Pinpoint the cell where the given text exists, returning its [x, y] midpoint coordinate. 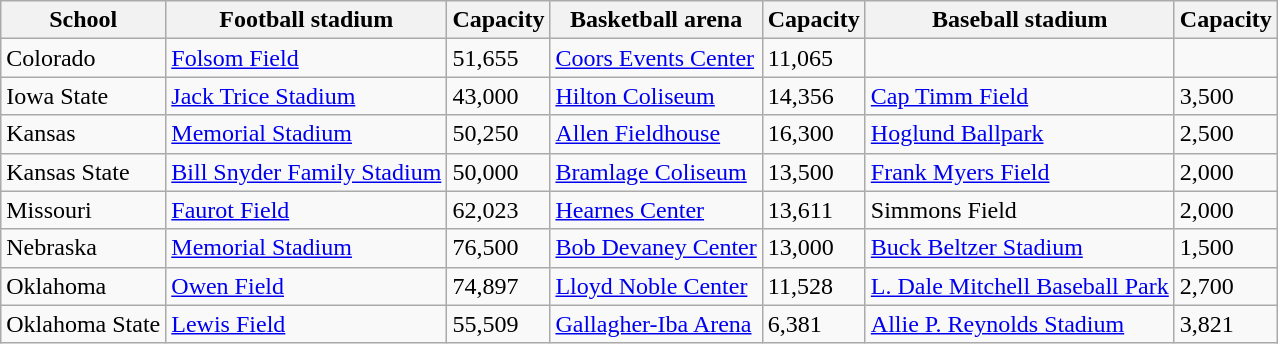
Jack Trice Stadium [306, 96]
Owen Field [306, 286]
Colorado [84, 58]
Buck Beltzer Stadium [1020, 248]
1,500 [1226, 248]
Lewis Field [306, 324]
50,250 [498, 134]
Missouri [84, 210]
Baseball stadium [1020, 20]
62,023 [498, 210]
Folsom Field [306, 58]
Oklahoma State [84, 324]
Allie P. Reynolds Stadium [1020, 324]
Iowa State [84, 96]
13,500 [814, 172]
13,611 [814, 210]
2,700 [1226, 286]
Cap Timm Field [1020, 96]
Coors Events Center [656, 58]
Lloyd Noble Center [656, 286]
Bob Devaney Center [656, 248]
Gallagher-Iba Arena [656, 324]
Basketball arena [656, 20]
Simmons Field [1020, 210]
Kansas [84, 134]
16,300 [814, 134]
55,509 [498, 324]
76,500 [498, 248]
11,065 [814, 58]
3,500 [1226, 96]
Frank Myers Field [1020, 172]
3,821 [1226, 324]
Bramlage Coliseum [656, 172]
Kansas State [84, 172]
Oklahoma [84, 286]
6,381 [814, 324]
L. Dale Mitchell Baseball Park [1020, 286]
14,356 [814, 96]
Faurot Field [306, 210]
Bill Snyder Family Stadium [306, 172]
11,528 [814, 286]
43,000 [498, 96]
13,000 [814, 248]
School [84, 20]
Nebraska [84, 248]
Hoglund Ballpark [1020, 134]
Allen Fieldhouse [656, 134]
74,897 [498, 286]
Football stadium [306, 20]
Hilton Coliseum [656, 96]
51,655 [498, 58]
Hearnes Center [656, 210]
50,000 [498, 172]
2,500 [1226, 134]
